Locate the cell with the specified text and output its [X, Y] center coordinate. 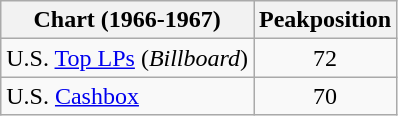
72 [326, 58]
Peakposition [326, 20]
U.S. Top LPs (Billboard) [128, 58]
U.S. Cashbox [128, 96]
70 [326, 96]
Chart (1966-1967) [128, 20]
